Scan for the cell matching the given text and deliver its [x, y] coordinate at center. 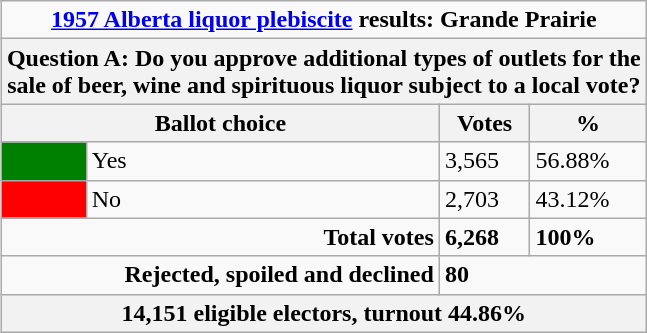
2,703 [484, 199]
Ballot choice [220, 123]
43.12% [588, 199]
1957 Alberta liquor plebiscite results: Grande Prairie [324, 20]
100% [588, 237]
Question A: Do you approve additional types of outlets for the sale of beer, wine and spirituous liquor subject to a local vote? [324, 72]
% [588, 123]
56.88% [588, 161]
14,151 eligible electors, turnout 44.86% [324, 313]
Votes [484, 123]
80 [542, 275]
Total votes [220, 237]
No [262, 199]
Yes [262, 161]
6,268 [484, 237]
3,565 [484, 161]
Rejected, spoiled and declined [220, 275]
